Find where the given text appears and provide that cell's center as [X, Y] coordinate. 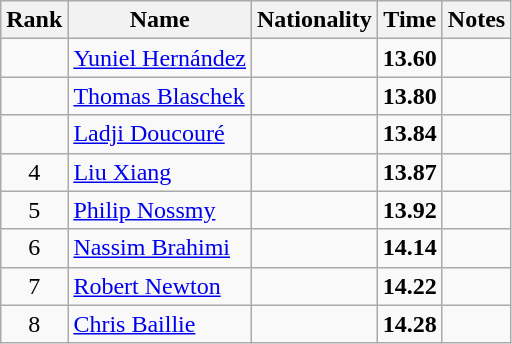
14.28 [410, 324]
Thomas Blaschek [160, 96]
Ladji Doucouré [160, 134]
5 [34, 210]
Name [160, 20]
6 [34, 248]
13.84 [410, 134]
7 [34, 286]
Yuniel Hernández [160, 58]
Notes [476, 20]
14.14 [410, 248]
13.60 [410, 58]
Nationality [315, 20]
Nassim Brahimi [160, 248]
8 [34, 324]
Philip Nossmy [160, 210]
Liu Xiang [160, 172]
13.92 [410, 210]
13.80 [410, 96]
Rank [34, 20]
Chris Baillie [160, 324]
Robert Newton [160, 286]
Time [410, 20]
14.22 [410, 286]
13.87 [410, 172]
4 [34, 172]
